Capture the cell that displays the provided text and extract its [x, y] central coordinate. 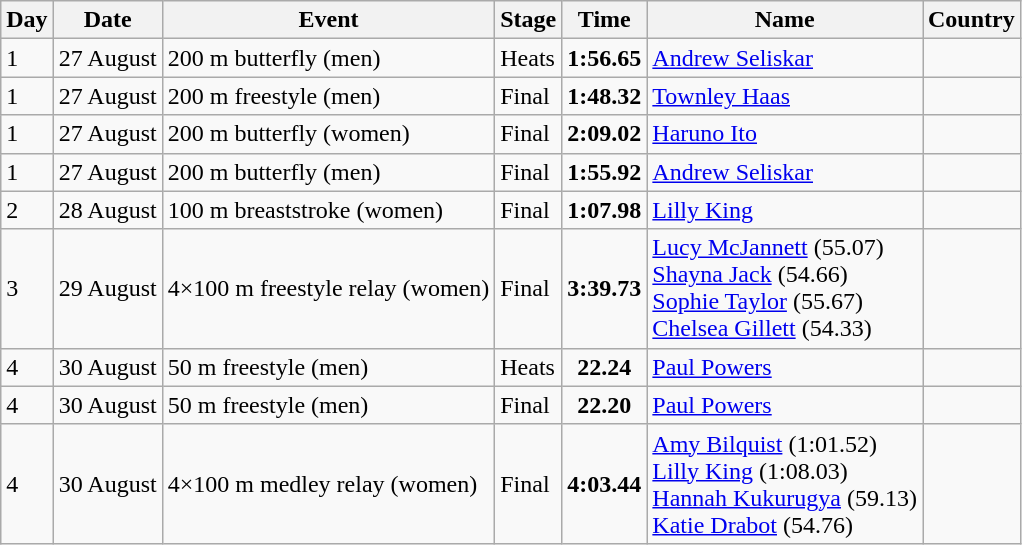
Lilly King [785, 210]
22.20 [604, 405]
200 m butterfly (women) [328, 134]
200 m freestyle (men) [328, 96]
4×100 m freestyle relay (women) [328, 288]
3:39.73 [604, 288]
1:48.32 [604, 96]
Day [27, 20]
29 August [108, 288]
Lucy McJannett (55.07)Shayna Jack (54.66)Sophie Taylor (55.67)Chelsea Gillett (54.33) [785, 288]
Haruno Ito [785, 134]
4×100 m medley relay (women) [328, 484]
Amy Bilquist (1:01.52)Lilly King (1:08.03)Hannah Kukurugya (59.13)Katie Drabot (54.76) [785, 484]
28 August [108, 210]
1:56.65 [604, 58]
Date [108, 20]
100 m breaststroke (women) [328, 210]
4:03.44 [604, 484]
Event [328, 20]
Stage [528, 20]
Time [604, 20]
3 [27, 288]
Country [971, 20]
Name [785, 20]
1:07.98 [604, 210]
2 [27, 210]
22.24 [604, 367]
1:55.92 [604, 172]
Townley Haas [785, 96]
2:09.02 [604, 134]
